From the cell containing the given text, extract its center point as (x, y) coordinate. 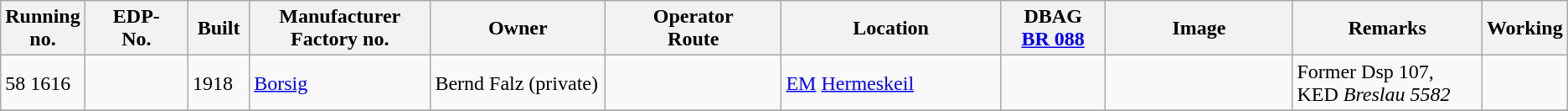
Borsig (340, 82)
Owner (518, 29)
DBAGBR 088 (1053, 29)
58 1616 (43, 82)
Image (1199, 29)
1918 (218, 82)
EDP-No. (136, 29)
Runningno. (43, 29)
ManufacturerFactory no. (340, 29)
Built (218, 29)
OperatorRoute (694, 29)
Working (1524, 29)
Former Dsp 107, KED Breslau 5582 (1387, 82)
Remarks (1387, 29)
EM Hermeskeil (891, 82)
Location (891, 29)
Bernd Falz (private) (518, 82)
